Identify which cell holds the provided text, then report its (x, y) central coordinate. 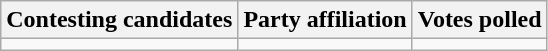
Contesting candidates (120, 20)
Votes polled (480, 20)
Party affiliation (325, 20)
